For the text-containing cell, return its midpoint in (x, y) coordinate format. 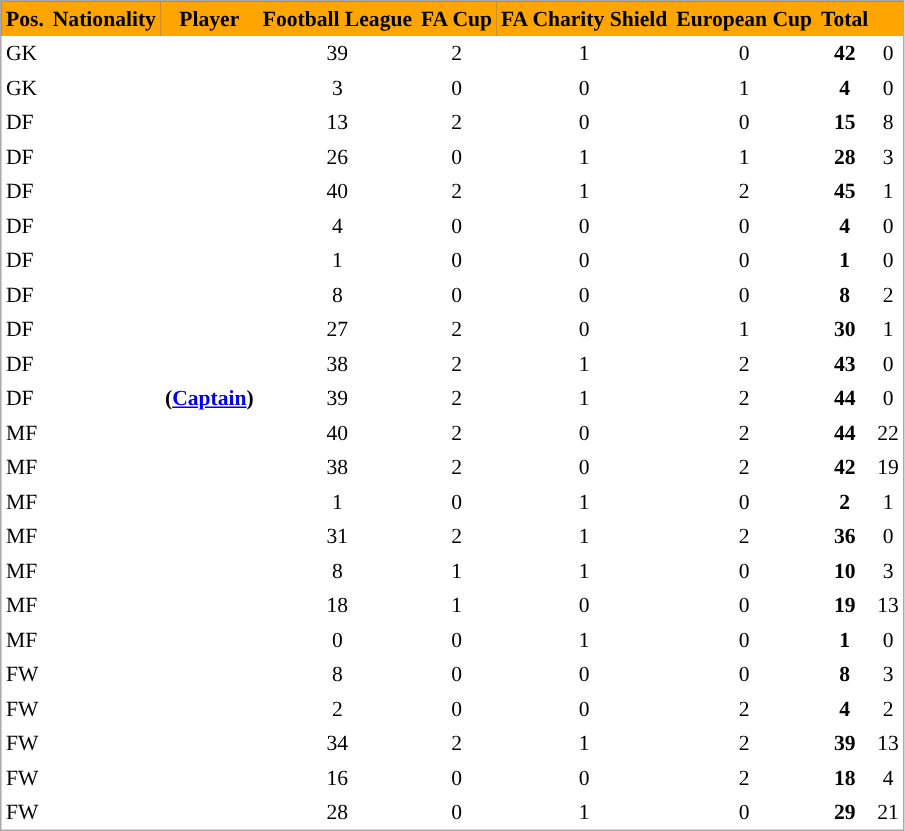
30 (845, 329)
Player (209, 19)
Pos. (26, 19)
FA Cup (457, 19)
(Captain) (209, 398)
43 (845, 363)
Total (845, 19)
31 (337, 536)
Nationality (104, 19)
10 (845, 571)
15 (845, 122)
16 (337, 777)
22 (888, 433)
34 (337, 743)
45 (845, 191)
FA Charity Shield (584, 19)
Football League (337, 19)
36 (845, 536)
27 (337, 329)
European Cup (744, 19)
29 (845, 812)
26 (337, 157)
21 (888, 812)
